Locate the cell with the specified text and output its [x, y] center coordinate. 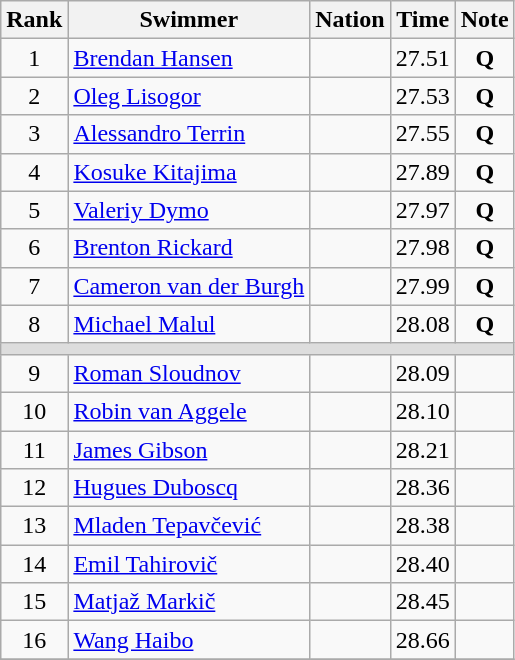
Wang Haibo [189, 640]
1 [34, 58]
Matjaž Markič [189, 602]
16 [34, 640]
28.40 [422, 564]
28.38 [422, 526]
11 [34, 449]
Cameron van der Burgh [189, 286]
27.89 [422, 172]
Valeriy Dymo [189, 210]
27.55 [422, 134]
Kosuke Kitajima [189, 172]
Michael Malul [189, 324]
28.66 [422, 640]
27.51 [422, 58]
27.98 [422, 248]
Note [484, 20]
9 [34, 373]
Swimmer [189, 20]
28.45 [422, 602]
Emil Tahirovič [189, 564]
Nation [350, 20]
3 [34, 134]
7 [34, 286]
James Gibson [189, 449]
2 [34, 96]
28.09 [422, 373]
Mladen Tepavčević [189, 526]
27.99 [422, 286]
28.21 [422, 449]
14 [34, 564]
Rank [34, 20]
27.53 [422, 96]
Brendan Hansen [189, 58]
8 [34, 324]
28.10 [422, 411]
10 [34, 411]
Robin van Aggele [189, 411]
Oleg Lisogor [189, 96]
6 [34, 248]
Brenton Rickard [189, 248]
5 [34, 210]
4 [34, 172]
27.97 [422, 210]
12 [34, 488]
28.36 [422, 488]
Time [422, 20]
28.08 [422, 324]
Roman Sloudnov [189, 373]
Hugues Duboscq [189, 488]
Alessandro Terrin [189, 134]
13 [34, 526]
15 [34, 602]
